From the cell containing the given text, extract its center point as [X, Y] coordinate. 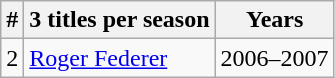
2 [12, 58]
2006–2007 [274, 58]
# [12, 20]
Roger Federer [120, 58]
3 titles per season [120, 20]
Years [274, 20]
